Output the (x, y) coordinate of the center of the cell containing the given text.  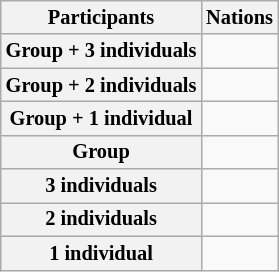
Nations (240, 17)
3 individuals (102, 186)
Group + 2 individuals (102, 85)
Group + 1 individual (102, 118)
1 individual (102, 253)
Participants (102, 17)
Group + 3 individuals (102, 51)
Group (102, 152)
2 individuals (102, 219)
